From the cell containing the given text, extract its center point as [X, Y] coordinate. 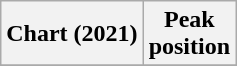
Chart (2021) [72, 34]
Peakposition [189, 34]
